Output the [X, Y] coordinate of the center of the cell containing the given text.  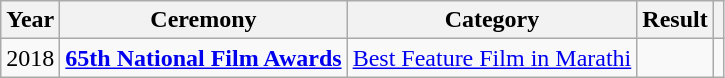
Category [492, 20]
Result [675, 20]
65th National Film Awards [204, 58]
2018 [30, 58]
Best Feature Film in Marathi [492, 58]
Year [30, 20]
Ceremony [204, 20]
